Detect which cell encompasses the target text, then output its [x, y] center coordinate. 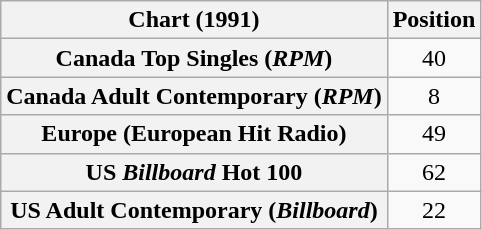
Europe (European Hit Radio) [194, 134]
Canada Adult Contemporary (RPM) [194, 96]
49 [434, 134]
US Adult Contemporary (Billboard) [194, 210]
22 [434, 210]
40 [434, 58]
US Billboard Hot 100 [194, 172]
Chart (1991) [194, 20]
Position [434, 20]
8 [434, 96]
62 [434, 172]
Canada Top Singles (RPM) [194, 58]
